Locate the cell with the specified text and output its (X, Y) center coordinate. 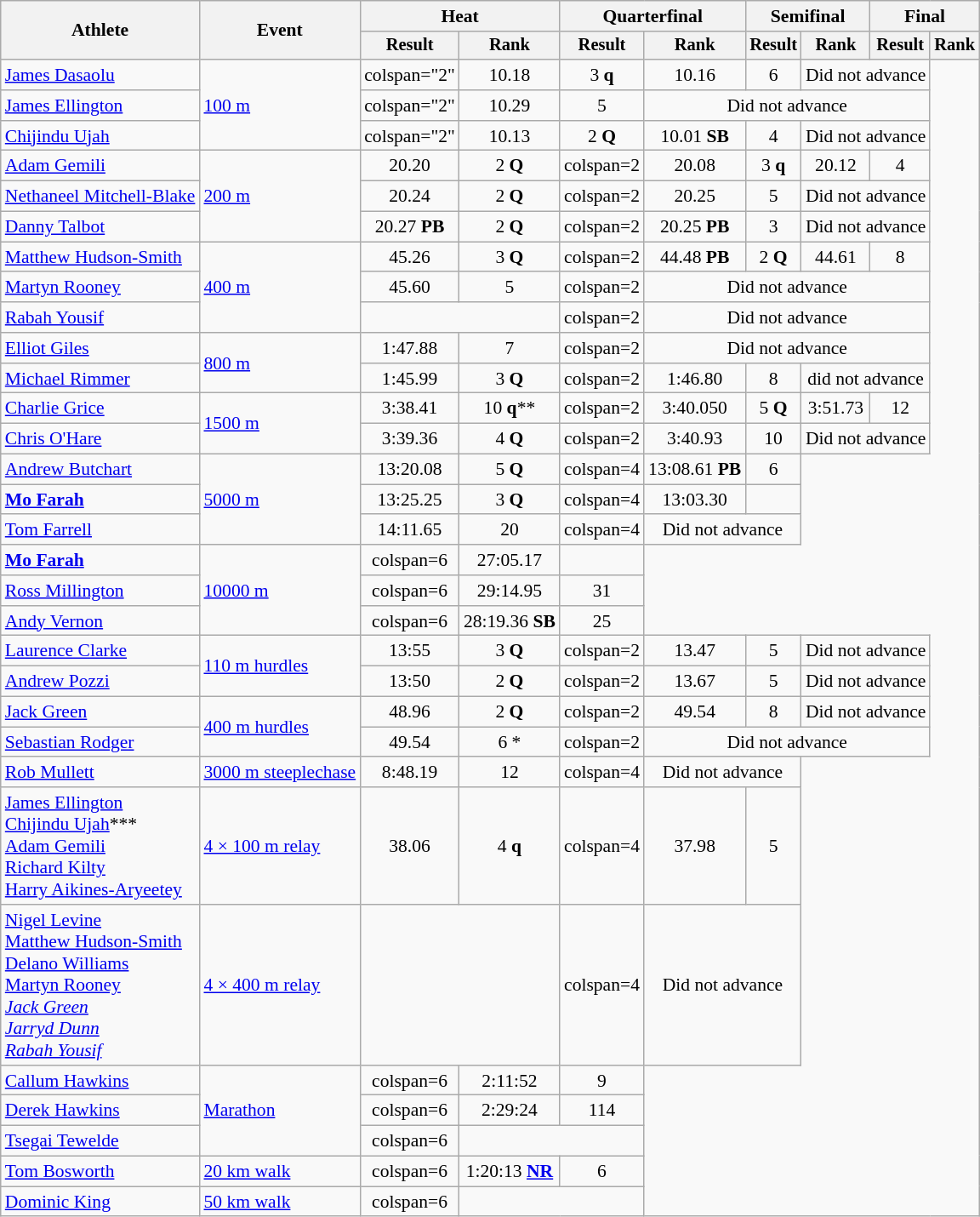
Sebastian Rodger (100, 742)
100 m (279, 106)
48.96 (410, 712)
13:50 (410, 682)
13:03.30 (694, 500)
Elliot Giles (100, 348)
Semifinal (808, 16)
Event (279, 31)
Final (925, 16)
10000 m (279, 591)
Martyn Rooney (100, 288)
Marathon (279, 1111)
Matthew Hudson-Smith (100, 257)
28:19.36 SB (510, 621)
Jack Green (100, 712)
1:46.80 (694, 379)
14:11.65 (410, 530)
400 m (279, 288)
Charlie Grice (100, 409)
Quarterfinal (652, 16)
20.12 (835, 166)
Andy Vernon (100, 621)
13.47 (694, 651)
Tom Bosworth (100, 1172)
3:39.36 (410, 439)
50 km walk (279, 1202)
Heat (459, 16)
Ross Millington (100, 591)
3000 m steeplechase (279, 773)
Danny Talbot (100, 227)
20.20 (410, 166)
10 q** (510, 409)
4 q (510, 846)
3:40.050 (694, 409)
20 (510, 530)
did not advance (866, 379)
10.18 (510, 75)
Dominic King (100, 1202)
10.01 SB (694, 136)
3:38.41 (410, 409)
13:08.61 PB (694, 470)
James Dasaolu (100, 75)
31 (602, 591)
3:51.73 (835, 409)
9 (602, 1081)
44.48 PB (694, 257)
114 (602, 1111)
4 Q (510, 439)
7 (510, 348)
Tom Farrell (100, 530)
10 (773, 439)
Rob Mullett (100, 773)
20.08 (694, 166)
1:20:13 NR (510, 1172)
25 (602, 621)
10.29 (510, 106)
5000 m (279, 500)
2:11:52 (510, 1081)
110 m hurdles (279, 666)
10.13 (510, 136)
8:48.19 (410, 773)
Rabah Yousif (100, 317)
James EllingtonChijindu Ujah***Adam GemiliRichard KiltyHarry Aikines-Aryeetey (100, 846)
37.98 (694, 846)
20.25 (694, 197)
James Ellington (100, 106)
3 (773, 227)
13:55 (410, 651)
Tsegai Tewelde (100, 1141)
800 m (279, 363)
29:14.95 (510, 591)
45.26 (410, 257)
Laurence Clarke (100, 651)
Andrew Pozzi (100, 682)
Athlete (100, 31)
20.27 PB (410, 227)
Derek Hawkins (100, 1111)
20.25 PB (694, 227)
2:29:24 (510, 1111)
Nigel LevineMatthew Hudson-SmithDelano WilliamsMartyn RooneyJack GreenJarryd DunnRabah Yousif (100, 986)
Callum Hawkins (100, 1081)
Andrew Butchart (100, 470)
Nethaneel Mitchell-Blake (100, 197)
4 × 400 m relay (279, 986)
13:20.08 (410, 470)
45.60 (410, 288)
1:45.99 (410, 379)
4 × 100 m relay (279, 846)
Chijindu Ujah (100, 136)
Adam Gemili (100, 166)
6 * (510, 742)
27:05.17 (510, 560)
1:47.88 (410, 348)
400 m hurdles (279, 727)
13.67 (694, 682)
20 km walk (279, 1172)
38.06 (410, 846)
Michael Rimmer (100, 379)
200 m (279, 196)
3:40.93 (694, 439)
Chris O'Hare (100, 439)
1500 m (279, 424)
10.16 (694, 75)
20.24 (410, 197)
13:25.25 (410, 500)
44.61 (835, 257)
